Return the (X, Y) coordinate for the center point of the cell that contains the specified text.  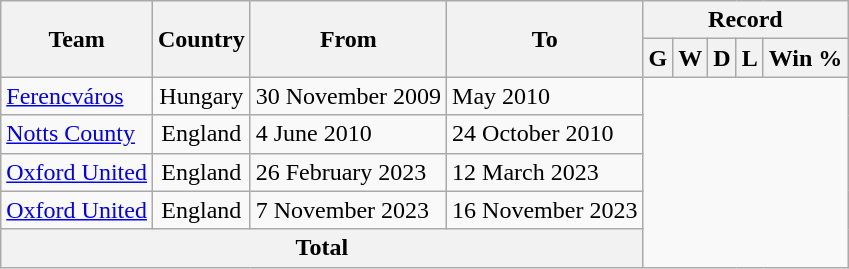
7 November 2023 (348, 210)
G (658, 58)
To (545, 39)
Notts County (77, 134)
16 November 2023 (545, 210)
D (722, 58)
From (348, 39)
Record (746, 20)
4 June 2010 (348, 134)
W (690, 58)
24 October 2010 (545, 134)
May 2010 (545, 96)
Win % (806, 58)
L (750, 58)
26 February 2023 (348, 172)
Country (201, 39)
30 November 2009 (348, 96)
Hungary (201, 96)
Team (77, 39)
Ferencváros (77, 96)
12 March 2023 (545, 172)
Total (322, 248)
